Return the [x, y] coordinate for the center point of the cell that contains the specified text.  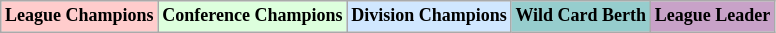
Wild Card Berth [580, 16]
Division Champions [429, 16]
League Leader [712, 16]
League Champions [80, 16]
Conference Champions [252, 16]
